Find where the given text appears and provide that cell's center as [X, Y] coordinate. 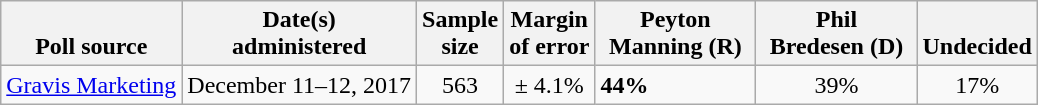
PhilBredesen (D) [836, 34]
Samplesize [460, 34]
Date(s)administered [300, 34]
563 [460, 85]
44% [676, 85]
PeytonManning (R) [676, 34]
December 11–12, 2017 [300, 85]
Marginof error [550, 34]
17% [977, 85]
± 4.1% [550, 85]
39% [836, 85]
Undecided [977, 34]
Poll source [92, 34]
Gravis Marketing [92, 85]
